From the cell containing the given text, extract its center point as (X, Y) coordinate. 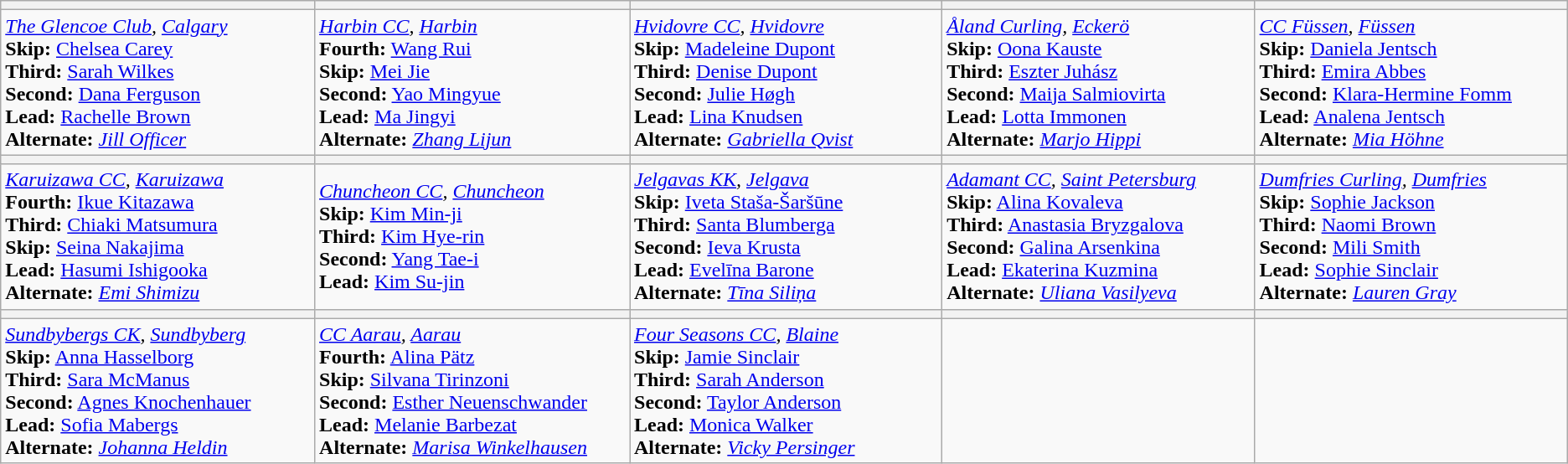
Åland Curling, EckeröSkip: Oona Kauste Third: Eszter Juhász Second: Maija Salmiovirta Lead: Lotta Immonen Alternate: Marjo Hippi (1099, 82)
Four Seasons CC, BlaineSkip: Jamie Sinclair Third: Sarah Anderson Second: Taylor Anderson Lead: Monica Walker Alternate: Vicky Persinger (786, 390)
Hvidovre CC, HvidovreSkip: Madeleine Dupont Third: Denise Dupont Second: Julie Høgh Lead: Lina Knudsen Alternate: Gabriella Qvist (786, 82)
Sundbybergs CK, SundbybergSkip: Anna Hasselborg Third: Sara McManus Second: Agnes Knochenhauer Lead: Sofia Mabergs Alternate: Johanna Heldin (157, 390)
The Glencoe Club, CalgarySkip: Chelsea Carey Third: Sarah Wilkes Second: Dana Ferguson Lead: Rachelle Brown Alternate: Jill Officer (157, 82)
Jelgavas KK, JelgavaSkip: Iveta Staša-Šaršūne Third: Santa Blumberga Second: Ieva Krusta Lead: Evelīna Barone Alternate: Tīna Siliņa (786, 236)
Harbin CC, HarbinFourth: Wang Rui Skip: Mei Jie Second: Yao Mingyue Lead: Ma Jingyi Alternate: Zhang Lijun (472, 82)
Karuizawa CC, KaruizawaFourth: Ikue Kitazawa Third: Chiaki Matsumura Skip: Seina Nakajima Lead: Hasumi Ishigooka Alternate: Emi Shimizu (157, 236)
CC Füssen, Füssen Skip: Daniela Jentsch Third: Emira Abbes Second: Klara-Hermine Fomm Lead: Analena Jentsch Alternate: Mia Höhne (1411, 82)
Dumfries Curling, DumfriesSkip: Sophie Jackson Third: Naomi Brown Second: Mili Smith Lead: Sophie Sinclair Alternate: Lauren Gray (1411, 236)
CC Aarau, AarauFourth: Alina Pätz Skip: Silvana Tirinzoni Second: Esther Neuenschwander Lead: Melanie Barbezat Alternate: Marisa Winkelhausen (472, 390)
Chuncheon CC, ChuncheonSkip: Kim Min-ji Third: Kim Hye-rin Second: Yang Tae-i Lead: Kim Su-jin (472, 236)
